Extract the (x, y) coordinate from the center of the cell holding the provided text.  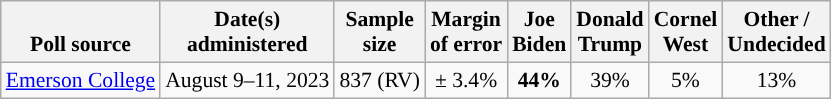
Date(s)administered (247, 32)
5% (686, 80)
Poll source (80, 32)
Other /Undecided (776, 32)
CornelWest (686, 32)
DonaldTrump (610, 32)
13% (776, 80)
± 3.4% (466, 80)
837 (RV) (380, 80)
August 9–11, 2023 (247, 80)
44% (539, 80)
Emerson College (80, 80)
Marginof error (466, 32)
JoeBiden (539, 32)
39% (610, 80)
Samplesize (380, 32)
